Return the [X, Y] coordinate for the center point of the cell that contains the specified text.  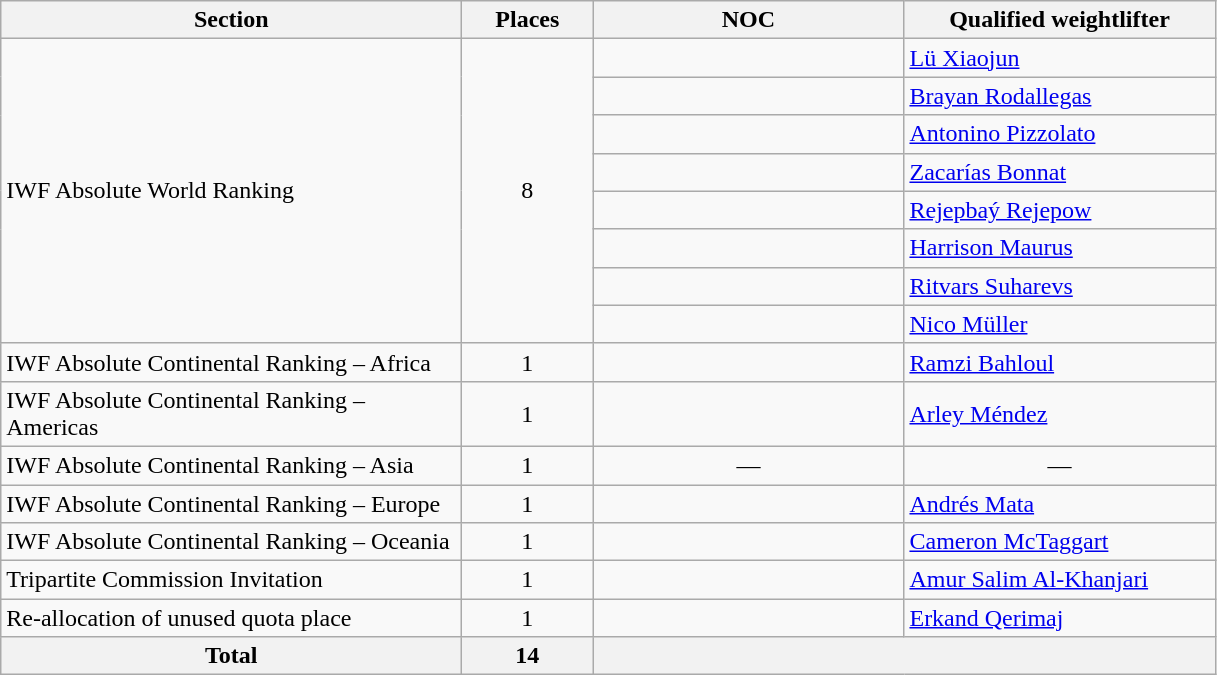
Tripartite Commission Invitation [232, 580]
Zacarías Bonnat [1060, 172]
Qualified weightlifter [1060, 20]
NOC [748, 20]
Brayan Rodallegas [1060, 96]
Places [528, 20]
IWF Absolute Continental Ranking – Oceania [232, 542]
Ramzi Bahloul [1060, 362]
Lü Xiaojun [1060, 58]
Cameron McTaggart [1060, 542]
IWF Absolute Continental Ranking – Africa [232, 362]
Total [232, 656]
IWF Absolute Continental Ranking – Americas [232, 414]
Andrés Mata [1060, 503]
Section [232, 20]
Rejepbaý Rejepow [1060, 210]
14 [528, 656]
Nico Müller [1060, 324]
Re-allocation of unused quota place [232, 618]
8 [528, 191]
Ritvars Suharevs [1060, 286]
IWF Absolute Continental Ranking – Asia [232, 465]
IWF Absolute World Ranking [232, 191]
Antonino Pizzolato [1060, 134]
Harrison Maurus [1060, 248]
Arley Méndez [1060, 414]
IWF Absolute Continental Ranking – Europe [232, 503]
Erkand Qerimaj [1060, 618]
Amur Salim Al-Khanjari [1060, 580]
